Extract the [x, y] coordinate from the center of the cell holding the provided text.  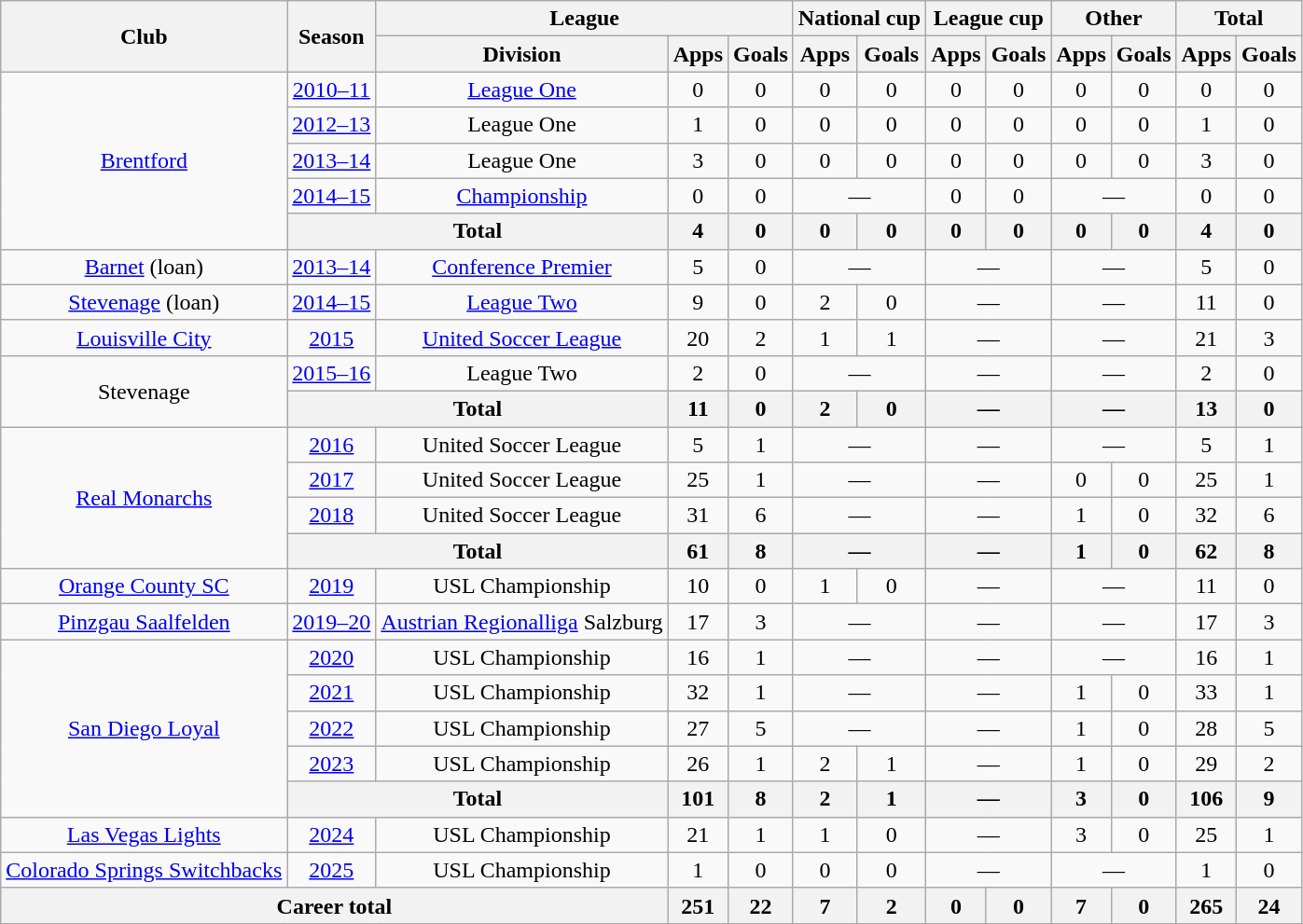
2010–11 [332, 90]
League [584, 19]
2020 [332, 657]
League cup [989, 19]
10 [698, 586]
2019 [332, 586]
Colorado Springs Switchbacks [144, 870]
Season [332, 36]
29 [1206, 764]
2018 [332, 516]
Pinzgau Saalfelden [144, 622]
San Diego Loyal [144, 728]
61 [698, 551]
265 [1206, 905]
Real Monarchs [144, 498]
2017 [332, 480]
2024 [332, 834]
2022 [332, 728]
106 [1206, 799]
101 [698, 799]
Orange County SC [144, 586]
Other [1114, 19]
2025 [332, 870]
Club [144, 36]
33 [1206, 693]
Championship [522, 196]
2016 [332, 445]
13 [1206, 408]
20 [698, 338]
251 [698, 905]
31 [698, 516]
Louisville City [144, 338]
Stevenage [144, 391]
2015–16 [332, 373]
28 [1206, 728]
2012–13 [332, 125]
Career total [334, 905]
27 [698, 728]
2019–20 [332, 622]
2021 [332, 693]
National cup [859, 19]
Barnet (loan) [144, 267]
22 [761, 905]
24 [1269, 905]
Brentford [144, 160]
Austrian Regionalliga Salzburg [522, 622]
2023 [332, 764]
Division [522, 54]
Conference Premier [522, 267]
Stevenage (loan) [144, 302]
2015 [332, 338]
Las Vegas Lights [144, 834]
62 [1206, 551]
26 [698, 764]
